Find where the given text appears and provide that cell's center as [x, y] coordinate. 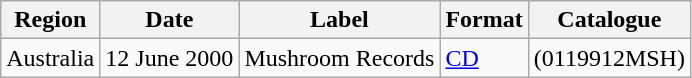
Date [170, 20]
Australia [50, 58]
Label [340, 20]
CD [484, 58]
(0119912MSH) [609, 58]
Format [484, 20]
Catalogue [609, 20]
Region [50, 20]
Mushroom Records [340, 58]
12 June 2000 [170, 58]
